Scan for the cell matching the given text and deliver its [x, y] coordinate at center. 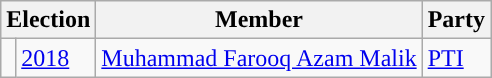
Muhammad Farooq Azam Malik [259, 58]
Party [456, 20]
2018 [56, 58]
Election [48, 20]
PTI [456, 58]
Member [259, 20]
